Identify which cell holds the provided text, then report its (x, y) central coordinate. 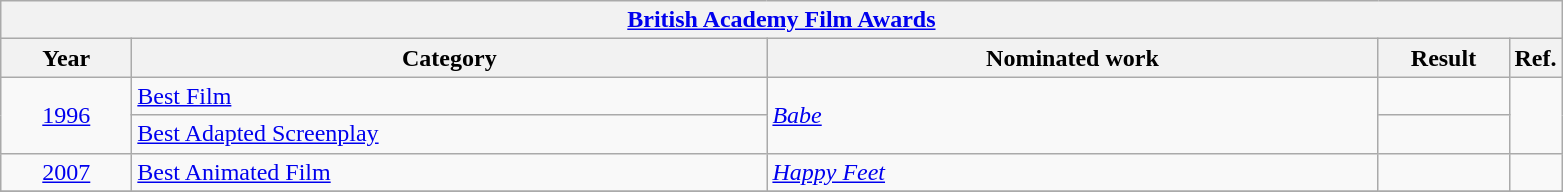
Best Film (450, 96)
Category (450, 58)
Result (1444, 58)
Babe (1072, 115)
Year (66, 58)
Best Adapted Screenplay (450, 134)
Nominated work (1072, 58)
Happy Feet (1072, 172)
British Academy Film Awards (782, 20)
Ref. (1536, 58)
Best Animated Film (450, 172)
1996 (66, 115)
2007 (66, 172)
